For the text-containing cell, return its midpoint in [X, Y] coordinate format. 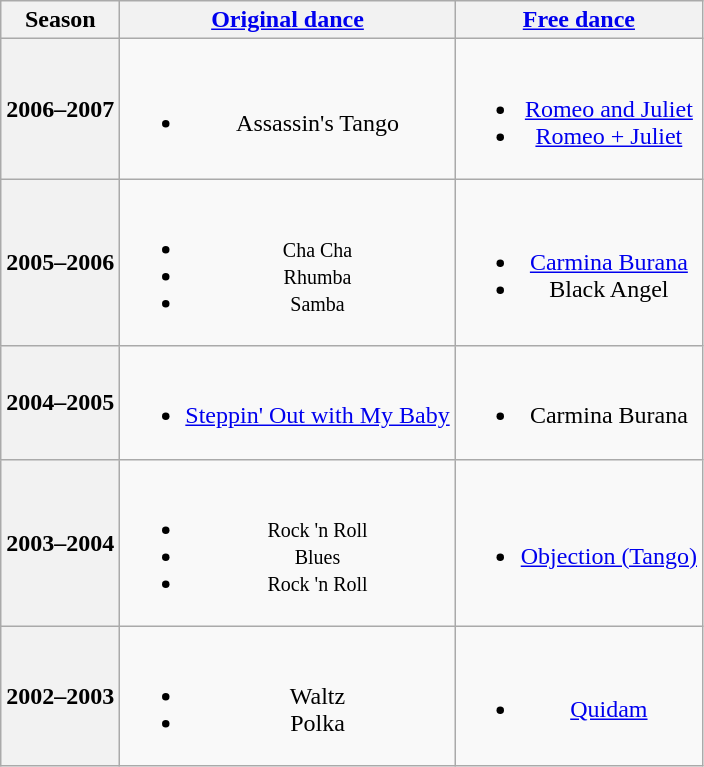
Original dance [288, 20]
Objection (Tango) [578, 542]
2004–2005 [60, 402]
2005–2006 [60, 262]
Rock 'n RollBluesRock 'n Roll [288, 542]
2003–2004 [60, 542]
Assassin's Tango [288, 109]
Quidam [578, 696]
Steppin' Out with My Baby [288, 402]
2006–2007 [60, 109]
Romeo and Juliet Romeo + Juliet [578, 109]
Cha ChaRhumbaSamba [288, 262]
Carmina Burana [578, 402]
2002–2003 [60, 696]
Waltz Polka [288, 696]
Carmina Burana Black Angel [578, 262]
Free dance [578, 20]
Season [60, 20]
